Capture the cell that displays the provided text and extract its (X, Y) central coordinate. 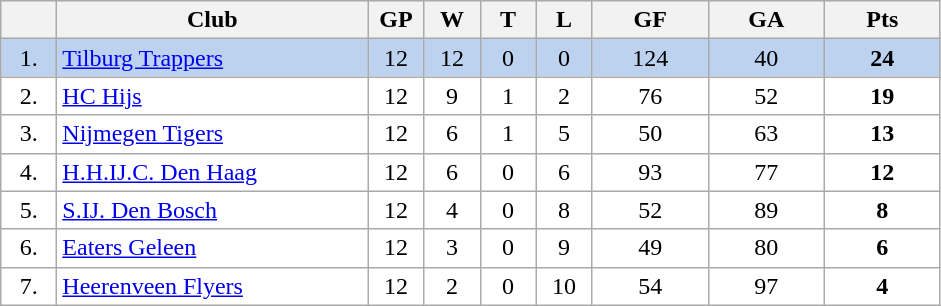
54 (650, 286)
93 (650, 172)
24 (882, 58)
HC Hijs (212, 96)
10 (564, 286)
80 (766, 248)
T (508, 20)
7. (29, 286)
GF (650, 20)
3 (452, 248)
124 (650, 58)
3. (29, 134)
49 (650, 248)
GP (396, 20)
4. (29, 172)
19 (882, 96)
2. (29, 96)
5 (564, 134)
Eaters Geleen (212, 248)
H.H.IJ.C. Den Haag (212, 172)
S.IJ. Den Bosch (212, 210)
Tilburg Trappers (212, 58)
6. (29, 248)
Pts (882, 20)
Club (212, 20)
GA (766, 20)
50 (650, 134)
Heerenveen Flyers (212, 286)
76 (650, 96)
L (564, 20)
89 (766, 210)
1. (29, 58)
Nijmegen Tigers (212, 134)
77 (766, 172)
40 (766, 58)
5. (29, 210)
W (452, 20)
97 (766, 286)
63 (766, 134)
13 (882, 134)
